Identify which cell holds the provided text, then report its (X, Y) central coordinate. 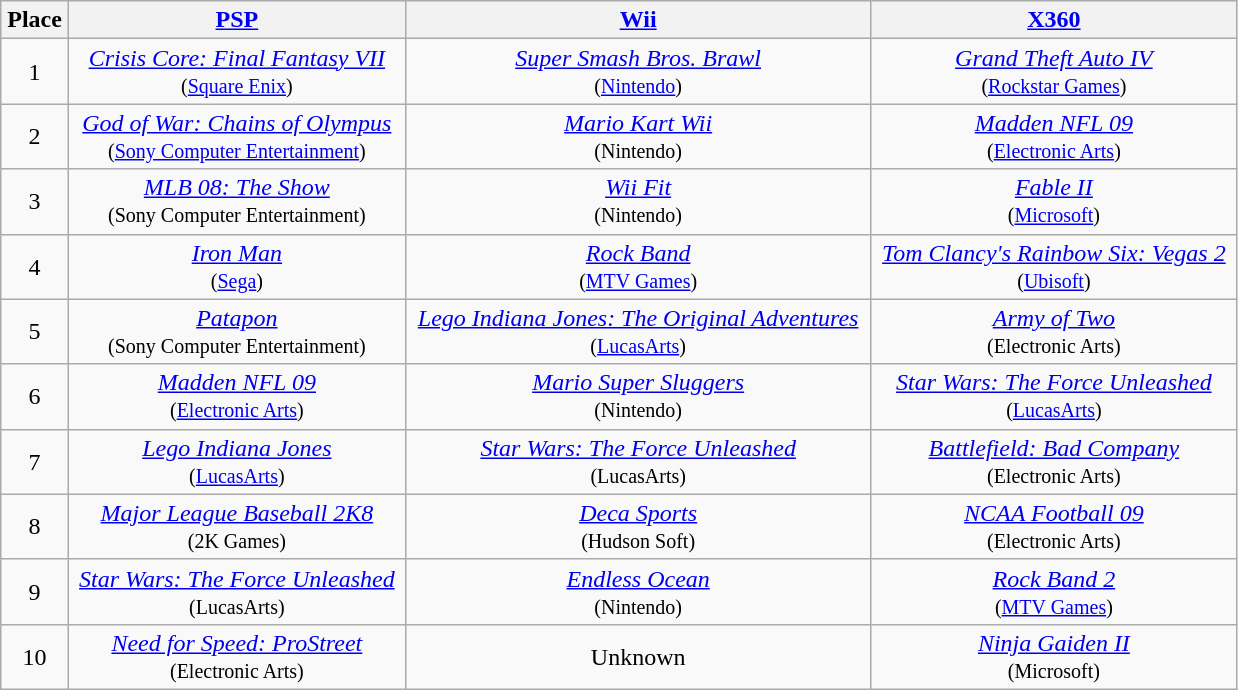
1 (35, 72)
Battlefield: Bad Company(Electronic Arts) (1054, 462)
7 (35, 462)
Endless Ocean(Nintendo) (638, 592)
Rock Band 2(MTV Games) (1054, 592)
Super Smash Bros. Brawl(Nintendo) (638, 72)
Deca Sports(Hudson Soft) (638, 526)
Mario Super Sluggers(Nintendo) (638, 396)
2 (35, 136)
NCAA Football 09(Electronic Arts) (1054, 526)
3 (35, 202)
Wii Fit(Nintendo) (638, 202)
Major League Baseball 2K8(2K Games) (236, 526)
God of War: Chains of Olympus(Sony Computer Entertainment) (236, 136)
Iron Man(Sega) (236, 266)
6 (35, 396)
Grand Theft Auto IV(Rockstar Games) (1054, 72)
Lego Indiana Jones: The Original Adventures(LucasArts) (638, 332)
Place (35, 20)
5 (35, 332)
Lego Indiana Jones(LucasArts) (236, 462)
Unknown (638, 656)
Patapon(Sony Computer Entertainment) (236, 332)
10 (35, 656)
Tom Clancy's Rainbow Six: Vegas 2(Ubisoft) (1054, 266)
X360 (1054, 20)
Wii (638, 20)
Mario Kart Wii(Nintendo) (638, 136)
8 (35, 526)
Need for Speed: ProStreet(Electronic Arts) (236, 656)
Army of Two(Electronic Arts) (1054, 332)
Crisis Core: Final Fantasy VII(Square Enix) (236, 72)
Rock Band(MTV Games) (638, 266)
PSP (236, 20)
MLB 08: The Show(Sony Computer Entertainment) (236, 202)
9 (35, 592)
4 (35, 266)
Ninja Gaiden II(Microsoft) (1054, 656)
Fable II(Microsoft) (1054, 202)
